Pinpoint the cell where the given text exists, returning its (x, y) midpoint coordinate. 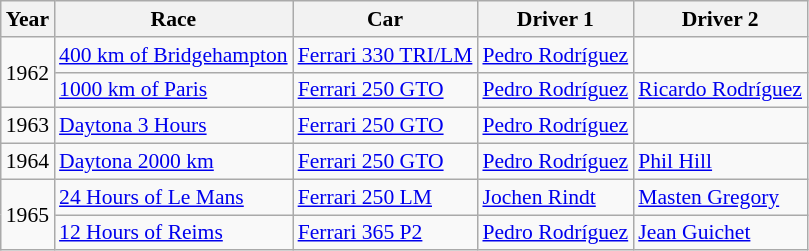
1000 km of Paris (174, 90)
24 Hours of Le Mans (174, 197)
1965 (28, 214)
Ricardo Rodríguez (720, 90)
Race (174, 19)
Ferrari 365 P2 (386, 233)
Driver 2 (720, 19)
Phil Hill (720, 162)
Jochen Rindt (555, 197)
Daytona 3 Hours (174, 126)
Car (386, 19)
Year (28, 19)
Driver 1 (555, 19)
Ferrari 330 TRI/LM (386, 55)
Ferrari 250 LM (386, 197)
400 km of Bridgehampton (174, 55)
Masten Gregory (720, 197)
1962 (28, 72)
Daytona 2000 km (174, 162)
1963 (28, 126)
12 Hours of Reims (174, 233)
Jean Guichet (720, 233)
1964 (28, 162)
